Search for the cell housing the specified text and yield its [X, Y] center coordinate. 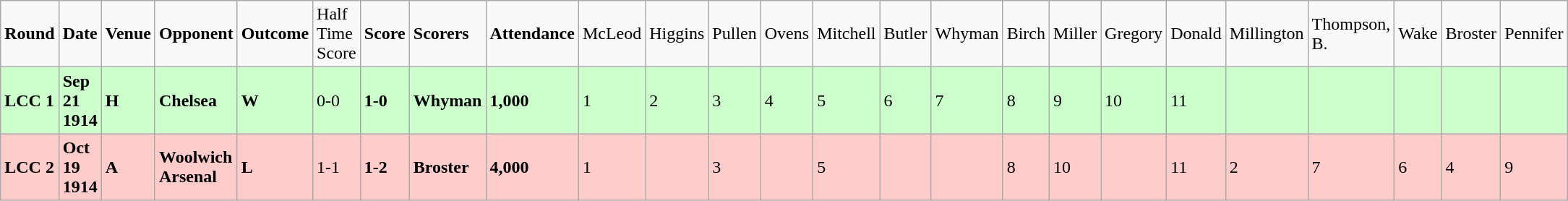
1,000 [532, 100]
Half Time Score [337, 34]
Wake [1418, 34]
Millington [1267, 34]
Date [80, 34]
Pullen [734, 34]
Scorers [447, 34]
Opponent [196, 34]
Woolwich Arsenal [196, 167]
Gregory [1134, 34]
Chelsea [196, 100]
Higgins [677, 34]
LCC 2 [30, 167]
L [275, 167]
Sep 21 1914 [80, 100]
H [128, 100]
Butler [905, 34]
Outcome [275, 34]
Pennifer [1534, 34]
Thompson, B. [1351, 34]
W [275, 100]
Miller [1076, 34]
Donald [1196, 34]
Oct 19 1914 [80, 167]
Round [30, 34]
1-2 [385, 167]
A [128, 167]
Attendance [532, 34]
1-0 [385, 100]
4,000 [532, 167]
Birch [1026, 34]
0-0 [337, 100]
1-1 [337, 167]
Ovens [787, 34]
Mitchell [847, 34]
Venue [128, 34]
LCC 1 [30, 100]
Score [385, 34]
McLeod [612, 34]
